Determine the [X, Y] coordinate at the center of the cell enclosing the given text.  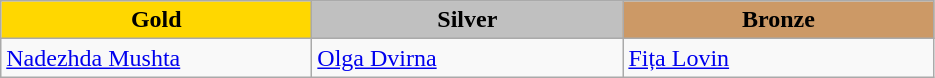
Silver [468, 20]
Fița Lovin [778, 58]
Olga Dvirna [468, 58]
Bronze [778, 20]
Nadezhda Mushta [156, 58]
Gold [156, 20]
